Locate the cell with the specified text and output its (X, Y) center coordinate. 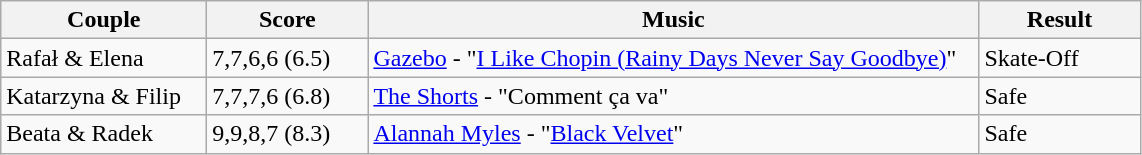
Couple (104, 20)
Result (1060, 20)
Skate-Off (1060, 58)
9,9,8,7 (8.3) (288, 134)
Katarzyna & Filip (104, 96)
Score (288, 20)
Beata & Radek (104, 134)
Gazebo - "I Like Chopin (Rainy Days Never Say Goodbye)" (674, 58)
Rafał & Elena (104, 58)
7,7,6,6 (6.5) (288, 58)
The Shorts - "Comment ça va" (674, 96)
Alannah Myles - "Black Velvet" (674, 134)
7,7,7,6 (6.8) (288, 96)
Music (674, 20)
